For the text-containing cell, return its midpoint in [X, Y] coordinate format. 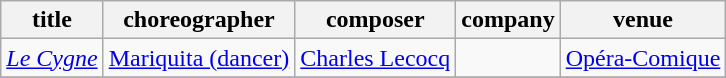
composer [376, 20]
Mariquita (dancer) [199, 58]
Opéra-Comique [643, 58]
Le Cygne [52, 58]
Charles Lecocq [376, 58]
company [508, 20]
title [52, 20]
venue [643, 20]
choreographer [199, 20]
